Scan for the cell matching the given text and deliver its [x, y] coordinate at center. 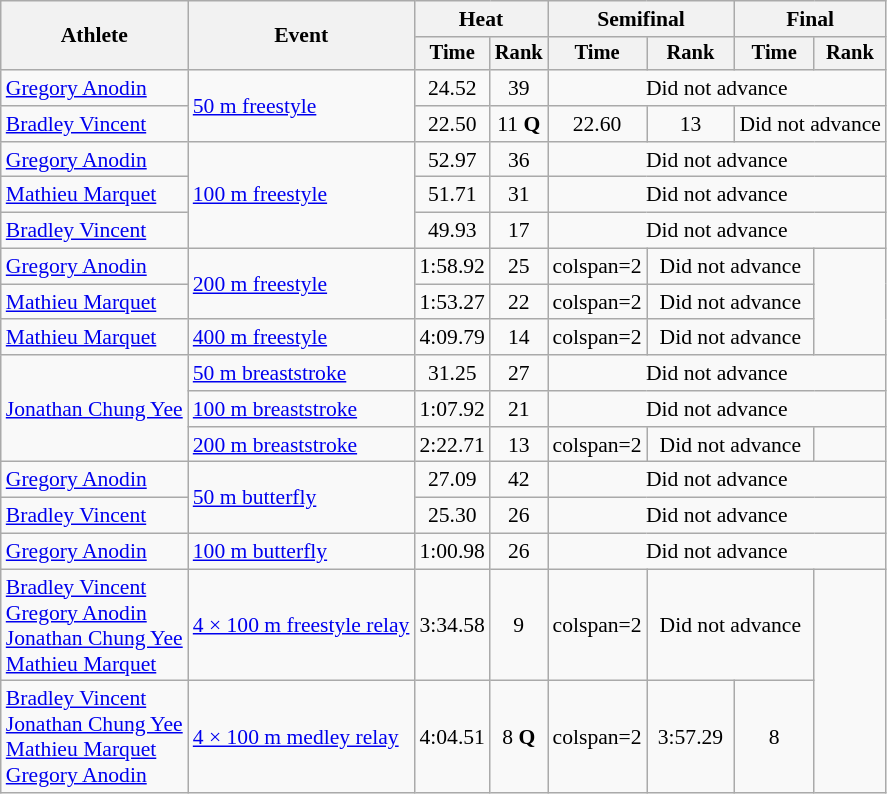
27 [519, 373]
24.52 [452, 88]
Final [810, 19]
31 [519, 195]
50 m breaststroke [302, 373]
200 m freestyle [302, 284]
4 × 100 m medley relay [302, 737]
4 × 100 m freestyle relay [302, 625]
49.93 [452, 231]
Semifinal [642, 19]
4:09.79 [452, 338]
100 m breaststroke [302, 409]
27.09 [452, 480]
1:58.92 [452, 267]
1:00.98 [452, 552]
Athlete [94, 36]
100 m butterfly [302, 552]
36 [519, 160]
50 m freestyle [302, 106]
1:07.92 [452, 409]
21 [519, 409]
400 m freestyle [302, 338]
51.71 [452, 195]
Jonathan Chung Yee [94, 408]
25 [519, 267]
2:22.71 [452, 445]
17 [519, 231]
Event [302, 36]
14 [519, 338]
8 Q [519, 737]
8 [774, 737]
4:04.51 [452, 737]
22 [519, 302]
11 Q [519, 124]
Bradley VincentGregory AnodinJonathan Chung YeeMathieu Marquet [94, 625]
31.25 [452, 373]
52.97 [452, 160]
Heat [480, 19]
50 m butterfly [302, 498]
25.30 [452, 516]
1:53.27 [452, 302]
3:57.29 [691, 737]
22.50 [452, 124]
3:34.58 [452, 625]
100 m freestyle [302, 196]
9 [519, 625]
39 [519, 88]
42 [519, 480]
Bradley VincentJonathan Chung YeeMathieu MarquetGregory Anodin [94, 737]
200 m breaststroke [302, 445]
22.60 [598, 124]
